Locate the cell with the specified text and output its (x, y) center coordinate. 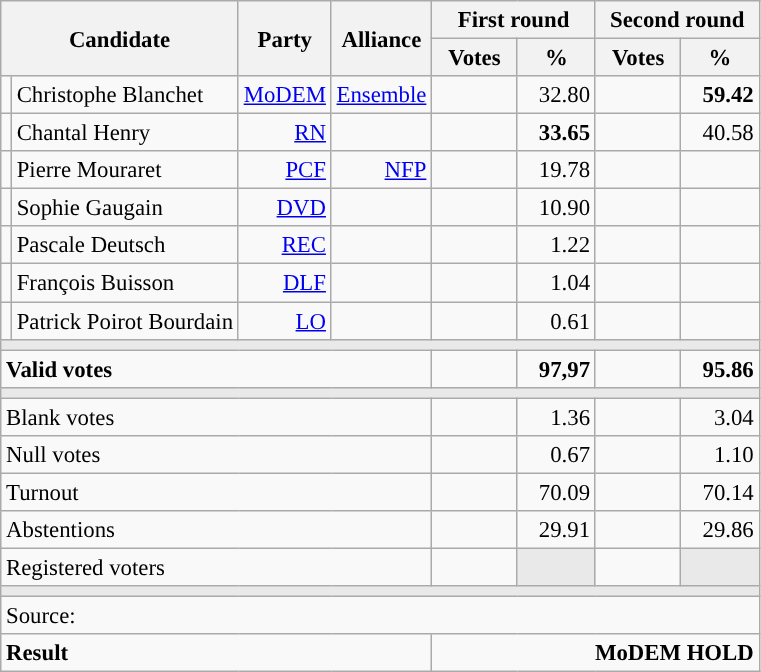
Sophie Gaugain (124, 208)
40.58 (720, 133)
Candidate (120, 38)
NFP (381, 170)
95.86 (720, 369)
Ensemble (381, 95)
DLF (284, 283)
First round (514, 20)
29.86 (720, 530)
MoDEM HOLD (596, 653)
Valid votes (216, 369)
DVD (284, 208)
0.61 (556, 321)
Party (284, 38)
Null votes (216, 455)
1.36 (556, 417)
Chantal Henry (124, 133)
1.10 (720, 455)
Abstentions (216, 530)
RN (284, 133)
Blank votes (216, 417)
Pierre Mouraret (124, 170)
Registered voters (216, 567)
PCF (284, 170)
32.80 (556, 95)
LO (284, 321)
59.42 (720, 95)
19.78 (556, 170)
70.09 (556, 492)
Alliance (381, 38)
Source: (380, 616)
1.22 (556, 245)
Pascale Deutsch (124, 245)
Result (216, 653)
François Buisson (124, 283)
3.04 (720, 417)
70.14 (720, 492)
1.04 (556, 283)
REC (284, 245)
97,97 (556, 369)
Christophe Blanchet (124, 95)
10.90 (556, 208)
29.91 (556, 530)
Turnout (216, 492)
Patrick Poirot Bourdain (124, 321)
MoDEM (284, 95)
0.67 (556, 455)
Second round (677, 20)
33.65 (556, 133)
